Determine the (x, y) coordinate at the center of the cell enclosing the given text.  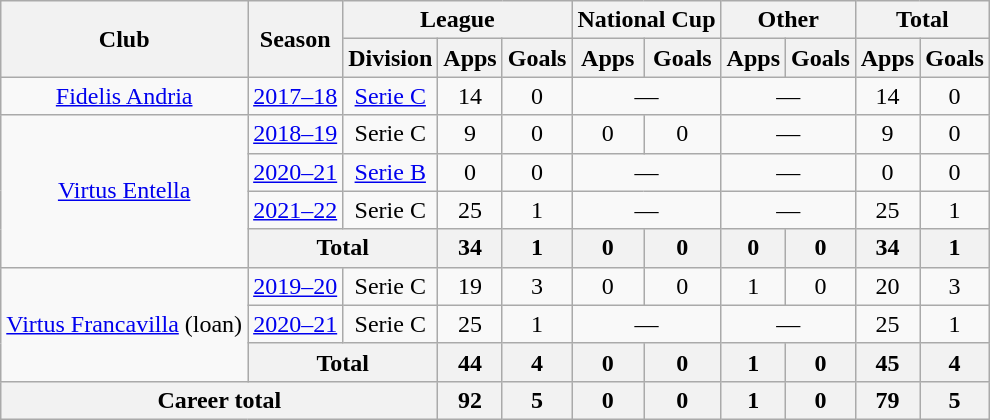
League (458, 20)
Fidelis Andria (124, 96)
Virtus Entella (124, 191)
Serie B (390, 172)
Division (390, 58)
92 (470, 400)
Virtus Francavilla (loan) (124, 324)
79 (887, 400)
2019–20 (296, 286)
19 (470, 286)
Career total (220, 400)
2018–19 (296, 134)
Other (788, 20)
National Cup (646, 20)
Season (296, 39)
45 (887, 362)
20 (887, 286)
2021–22 (296, 210)
44 (470, 362)
Club (124, 39)
2017–18 (296, 96)
